Output the (X, Y) coordinate of the center of the cell containing the given text.  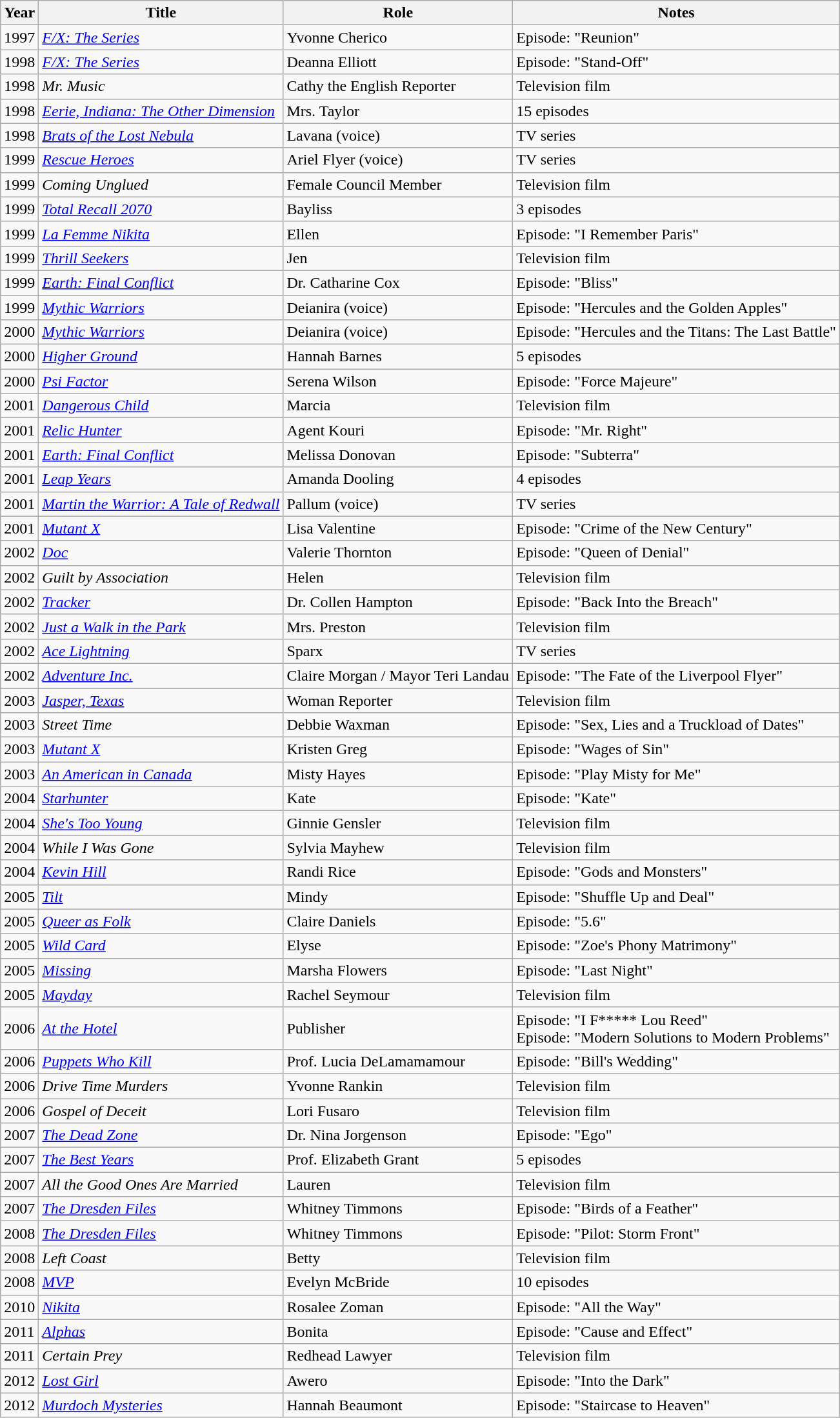
Role (398, 13)
Sparx (398, 651)
Episode: "Staircase to Heaven" (676, 1405)
Amanda Dooling (398, 479)
Episode: "Cause and Effect" (676, 1332)
Episode: "Hercules and the Golden Apples" (676, 308)
Lavana (voice) (398, 135)
Episode: "Stand-Off" (676, 62)
Episode: "Play Misty for Me" (676, 774)
La Femme Nikita (161, 234)
Rescue Heroes (161, 160)
Episode: "Reunion" (676, 37)
Episode: "Ego" (676, 1135)
Elyse (398, 946)
Randi Rice (398, 872)
Episode: "5.6" (676, 921)
Episode: "Force Majeure" (676, 381)
Wild Card (161, 946)
Agent Kouri (398, 430)
Rachel Seymour (398, 995)
Woman Reporter (398, 700)
Melissa Donovan (398, 455)
Episode: "Kate" (676, 799)
Kristen Greg (398, 750)
Marcia (398, 406)
Lisa Valentine (398, 528)
Street Time (161, 725)
Episode: "Gods and Monsters" (676, 872)
Sylvia Mayhew (398, 848)
Episode: "Hercules and the Titans: The Last Battle" (676, 332)
Episode: "Birds of a Feather" (676, 1209)
Higher Ground (161, 357)
Relic Hunter (161, 430)
Ace Lightning (161, 651)
Starhunter (161, 799)
Episode: "Crime of the New Century" (676, 528)
Evelyn McBride (398, 1283)
Missing (161, 970)
Thrill Seekers (161, 258)
Publisher (398, 1028)
Claire Morgan / Mayor Teri Landau (398, 675)
Mayday (161, 995)
Gospel of Deceit (161, 1110)
Mindy (398, 897)
Yvonne Rankin (398, 1086)
Alphas (161, 1332)
Nikita (161, 1307)
Debbie Waxman (398, 725)
Puppets Who Kill (161, 1061)
Awero (398, 1381)
Deanna Elliott (398, 62)
While I Was Gone (161, 848)
Hannah Beaumont (398, 1405)
2010 (19, 1307)
10 episodes (676, 1283)
Ariel Flyer (voice) (398, 160)
Yvonne Cherico (398, 37)
Just a Walk in the Park (161, 626)
Pallum (voice) (398, 504)
Drive Time Murders (161, 1086)
Murdoch Mysteries (161, 1405)
Episode: "I F***** Lou Reed"Episode: "Modern Solutions to Modern Problems" (676, 1028)
Mr. Music (161, 86)
The Best Years (161, 1160)
Episode: "Back Into the Breach" (676, 602)
Ellen (398, 234)
15 episodes (676, 111)
Cathy the English Reporter (398, 86)
Helen (398, 577)
Episode: "Wages of Sin" (676, 750)
Jasper, Texas (161, 700)
Episode: "Queen of Denial" (676, 553)
Tracker (161, 602)
Claire Daniels (398, 921)
Total Recall 2070 (161, 209)
Redhead Lawyer (398, 1356)
Tilt (161, 897)
Rosalee Zoman (398, 1307)
Episode: "Zoe's Phony Matrimony" (676, 946)
Dr. Collen Hampton (398, 602)
Episode: "Pilot: Storm Front" (676, 1233)
Episode: "I Remember Paris" (676, 234)
Episode: "Mr. Right" (676, 430)
Dr. Catharine Cox (398, 283)
All the Good Ones Are Married (161, 1184)
Notes (676, 13)
Bonita (398, 1332)
Prof. Lucia DeLamamamour (398, 1061)
Ginnie Gensler (398, 823)
Hannah Barnes (398, 357)
4 episodes (676, 479)
Mrs. Taylor (398, 111)
Leap Years (161, 479)
Dr. Nina Jorgenson (398, 1135)
Coming Unglued (161, 185)
Mrs. Preston (398, 626)
Episode: "Bill's Wedding" (676, 1061)
Queer as Folk (161, 921)
Adventure Inc. (161, 675)
Prof. Elizabeth Grant (398, 1160)
Marsha Flowers (398, 970)
Valerie Thornton (398, 553)
She's Too Young (161, 823)
1997 (19, 37)
Lori Fusaro (398, 1110)
Title (161, 13)
Dangerous Child (161, 406)
Year (19, 13)
3 episodes (676, 209)
Kate (398, 799)
Female Council Member (398, 185)
Left Coast (161, 1258)
Episode: "Last Night" (676, 970)
Episode: "Sex, Lies and a Truckload of Dates" (676, 725)
Episode: "Bliss" (676, 283)
Episode: "Subterra" (676, 455)
Jen (398, 258)
At the Hotel (161, 1028)
An American in Canada (161, 774)
Misty Hayes (398, 774)
Eerie, Indiana: The Other Dimension (161, 111)
Serena Wilson (398, 381)
Martin the Warrior: A Tale of Redwall (161, 504)
Episode: "All the Way" (676, 1307)
The Dead Zone (161, 1135)
Bayliss (398, 209)
Kevin Hill (161, 872)
Lost Girl (161, 1381)
Episode: "Into the Dark" (676, 1381)
Brats of the Lost Nebula (161, 135)
MVP (161, 1283)
Episode: "The Fate of the Liverpool Flyer" (676, 675)
Guilt by Association (161, 577)
Betty (398, 1258)
Episode: "Shuffle Up and Deal" (676, 897)
Certain Prey (161, 1356)
Psi Factor (161, 381)
Lauren (398, 1184)
Doc (161, 553)
